Detect which cell encompasses the target text, then output its [x, y] center coordinate. 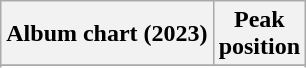
Album chart (2023) [107, 34]
Peakposition [259, 34]
